Output the (X, Y) coordinate of the center of the cell containing the given text.  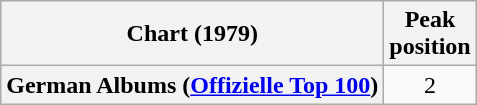
Chart (1979) (192, 34)
Peakposition (430, 34)
German Albums (Offizielle Top 100) (192, 85)
2 (430, 85)
